Determine the (x, y) coordinate at the center of the cell enclosing the given text.  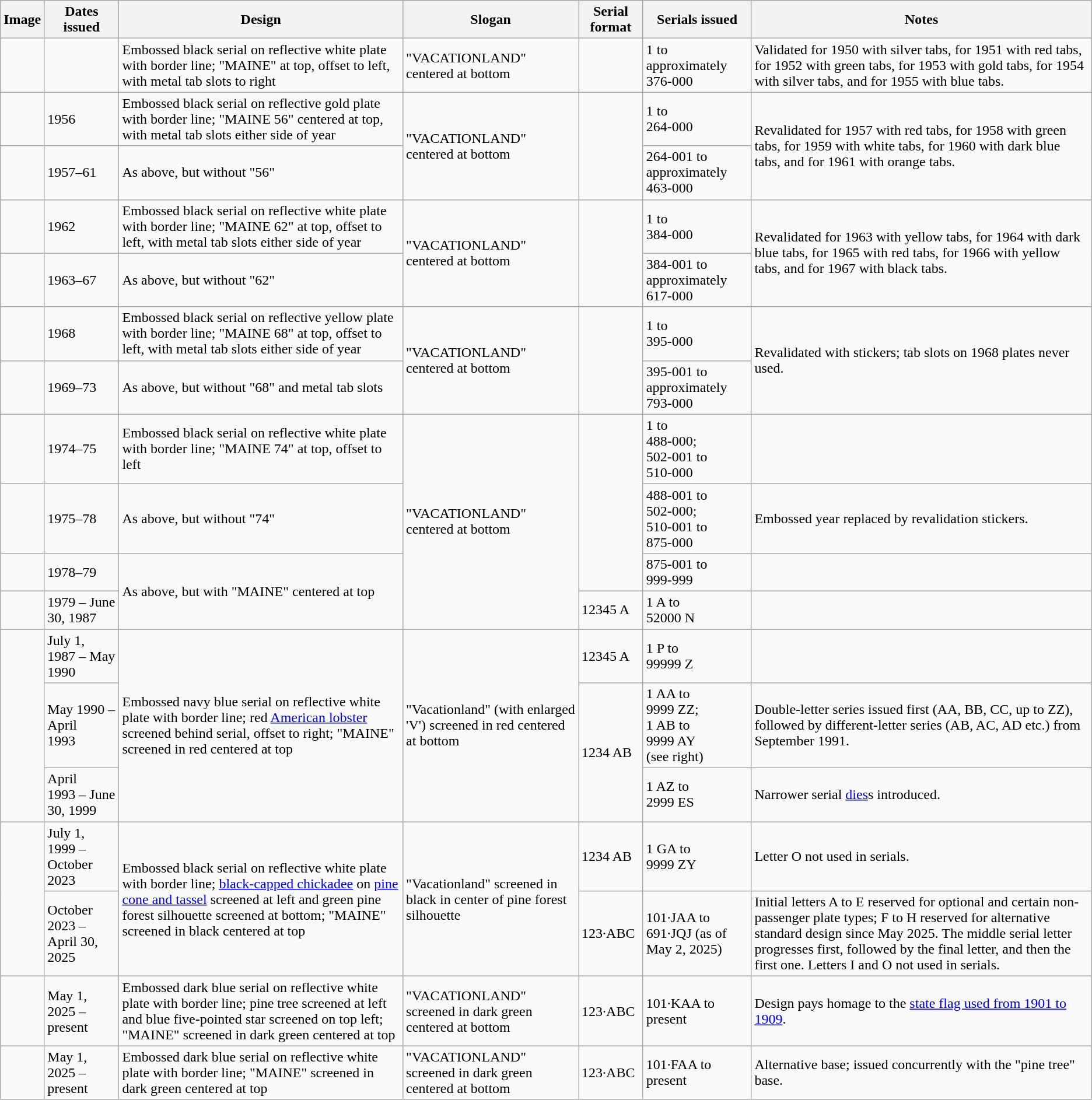
Embossed black serial on reflective white plate with border line; "MAINE" at top, offset to left, with metal tab slots to right (261, 65)
Revalidated for 1963 with yellow tabs, for 1964 with dark blue tabs, for 1965 with red tabs, for 1966 with yellow tabs, and for 1967 with black tabs. (922, 253)
Image (22, 20)
As above, but without "62" (261, 280)
1 to approximately 376-000 (697, 65)
Embossed black serial on reflective white plate with border line; "MAINE 74" at top, offset to left (261, 449)
Slogan (491, 20)
1 AZ to2999 ES (697, 795)
Embossed black serial on reflective white plate with border line; "MAINE 62" at top, offset to left, with metal tab slots either side of year (261, 226)
1962 (82, 226)
1969–73 (82, 387)
Revalidated with stickers; tab slots on 1968 plates never used. (922, 360)
As above, but without "56" (261, 173)
1974–75 (82, 449)
October 2023 – April 30, 2025 (82, 934)
Serial format (611, 20)
Embossed year replaced by revalidation stickers. (922, 518)
April 1993 – June 30, 1999 (82, 795)
As above, but without "74" (261, 518)
1 P to99999 Z (697, 656)
As above, but without "68" and metal tab slots (261, 387)
Letter O not used in serials. (922, 856)
Revalidated for 1957 with red tabs, for 1958 with green tabs, for 1959 with white tabs, for 1960 with dark blue tabs, and for 1961 with orange tabs. (922, 146)
101·FAA to present (697, 1073)
Narrower serial diess introduced. (922, 795)
875-001 to999-999 (697, 572)
July 1, 1999 – October 2023 (82, 856)
Dates issued (82, 20)
Notes (922, 20)
1 to384-000 (697, 226)
1963–67 (82, 280)
1 GA to9999 ZY (697, 856)
Serials issued (697, 20)
July 1, 1987 – May1990 (82, 656)
1979 – June 30, 1987 (82, 610)
Alternative base; issued concurrently with the "pine tree" base. (922, 1073)
1 AA to9999 ZZ;1 AB to9999 AY(see right) (697, 726)
1 A to52000 N (697, 610)
488-001 to502-000;510-001 to875-000 (697, 518)
395-001 to approximately 793-000 (697, 387)
Embossed black serial on reflective yellow plate with border line; "MAINE 68" at top, offset to left, with metal tab slots either side of year (261, 334)
1957–61 (82, 173)
Embossed black serial on reflective gold plate with border line; "MAINE 56" centered at top, with metal tab slots either side of year (261, 119)
"Vacationland" screened in black in center of pine forest silhouette (491, 899)
1 to264-000 (697, 119)
Design pays homage to the state flag used from 1901 to 1909. (922, 1011)
Design (261, 20)
As above, but with "MAINE" centered at top (261, 591)
Double-letter series issued first (AA, BB, CC, up to ZZ), followed by different-letter series (AB, AC, AD etc.) from September 1991. (922, 726)
101·KAA to present (697, 1011)
"Vacationland" (with enlarged 'V') screened in red centered at bottom (491, 725)
1975–78 (82, 518)
1956 (82, 119)
384-001 to approximately 617-000 (697, 280)
May 1990 – April1993 (82, 726)
1 to395-000 (697, 334)
Embossed dark blue serial on reflective white plate with border line; "MAINE" screened in dark green centered at top (261, 1073)
264-001 to approximately 463-000 (697, 173)
1978–79 (82, 572)
1 to488-000;502-001 to510-000 (697, 449)
1968 (82, 334)
101·JAA to 691·JQJ (as of May 2, 2025) (697, 934)
